Detect which cell encompasses the target text, then output its [x, y] center coordinate. 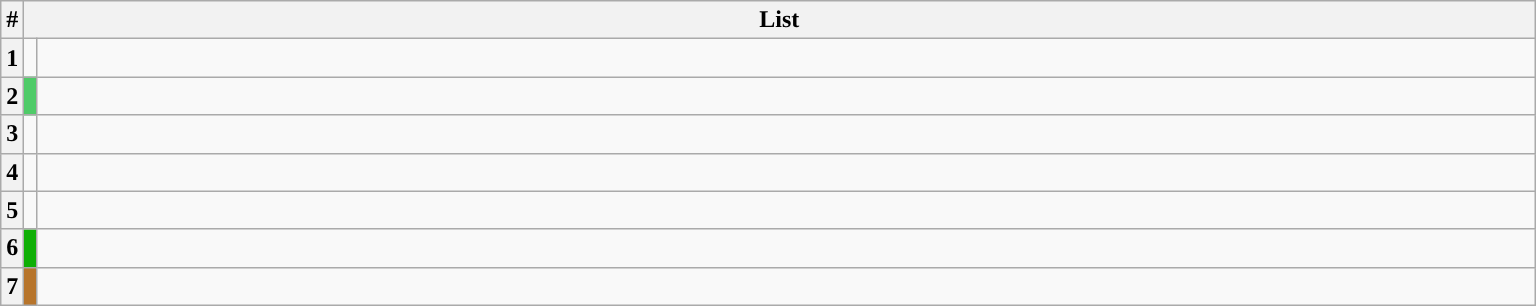
4 [12, 172]
7 [12, 286]
# [12, 20]
5 [12, 210]
1 [12, 58]
3 [12, 134]
List [780, 20]
6 [12, 248]
2 [12, 96]
